For the text-containing cell, return its midpoint in [x, y] coordinate format. 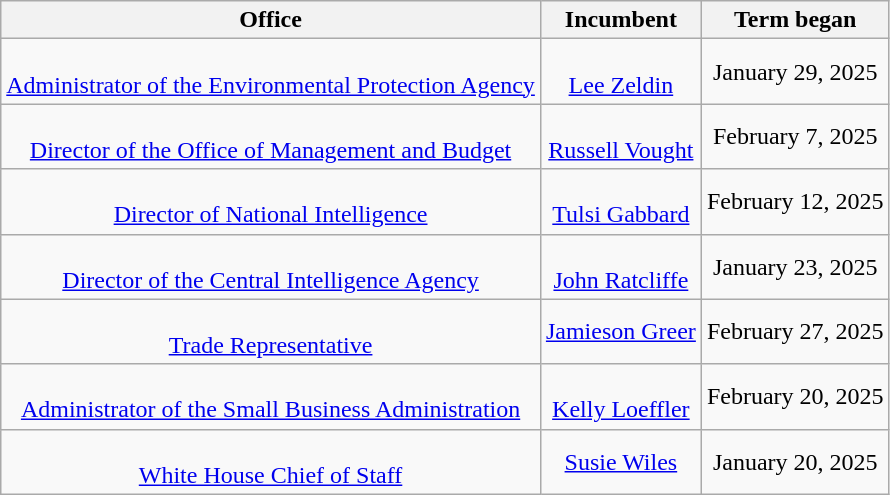
Term began [795, 20]
January 20, 2025 [795, 462]
Incumbent [620, 20]
Office [271, 20]
February 27, 2025 [795, 332]
Director of National Intelligence [271, 202]
Director of the Central Intelligence Agency [271, 266]
February 7, 2025 [795, 136]
Lee Zeldin [620, 72]
John Ratcliffe [620, 266]
Administrator of the Small Business Administration [271, 396]
Russell Vought [620, 136]
White House Chief of Staff [271, 462]
Jamieson Greer [620, 332]
Director of the Office of Management and Budget [271, 136]
Susie Wiles [620, 462]
February 20, 2025 [795, 396]
Tulsi Gabbard [620, 202]
Kelly Loeffler [620, 396]
February 12, 2025 [795, 202]
Administrator of the Environmental Protection Agency [271, 72]
Trade Representative [271, 332]
January 23, 2025 [795, 266]
January 29, 2025 [795, 72]
